Provide the (X, Y) coordinate of the cell's center where the given text is located.  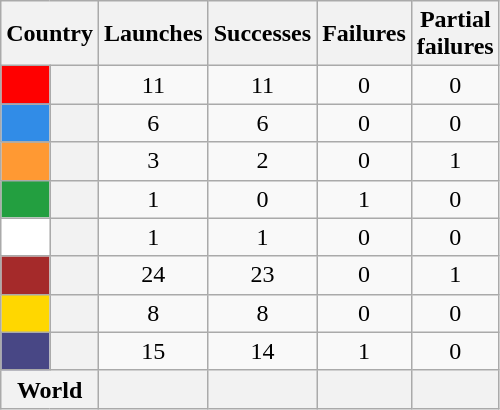
15 (153, 351)
2 (262, 161)
Partial failures (455, 34)
3 (153, 161)
14 (262, 351)
Successes (262, 34)
24 (153, 275)
Country (50, 34)
Launches (153, 34)
World (50, 389)
23 (262, 275)
Failures (364, 34)
